Pinpoint the cell where the given text exists, returning its [X, Y] midpoint coordinate. 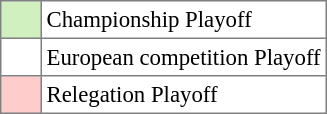
Championship Playoff [184, 20]
Relegation Playoff [184, 95]
European competition Playoff [184, 57]
